Detect which cell encompasses the target text, then output its (X, Y) center coordinate. 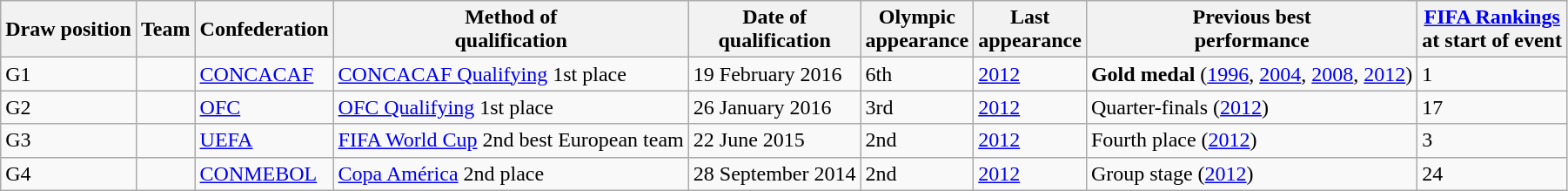
CONCACAF Qualifying 1st place (511, 74)
OFC (265, 107)
Method ofqualification (511, 30)
6th (917, 74)
G3 (69, 140)
22 June 2015 (774, 140)
24 (1492, 174)
FIFA World Cup 2nd best European team (511, 140)
G4 (69, 174)
Lastappearance (1030, 30)
Previous bestperformance (1251, 30)
17 (1492, 107)
3rd (917, 107)
Draw position (69, 30)
3 (1492, 140)
1 (1492, 74)
CONCACAF (265, 74)
19 February 2016 (774, 74)
G2 (69, 107)
G1 (69, 74)
Group stage (2012) (1251, 174)
Copa América 2nd place (511, 174)
28 September 2014 (774, 174)
Confederation (265, 30)
26 January 2016 (774, 107)
OFC Qualifying 1st place (511, 107)
CONMEBOL (265, 174)
Quarter-finals (2012) (1251, 107)
Date ofqualification (774, 30)
Olympicappearance (917, 30)
Fourth place (2012) (1251, 140)
Team (165, 30)
Gold medal (1996, 2004, 2008, 2012) (1251, 74)
UEFA (265, 140)
FIFA Rankingsat start of event (1492, 30)
